Return the [x, y] coordinate for the center point of the cell that contains the specified text.  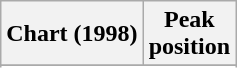
Peakposition [189, 34]
Chart (1998) [72, 34]
